For the text-containing cell, return its midpoint in (X, Y) coordinate format. 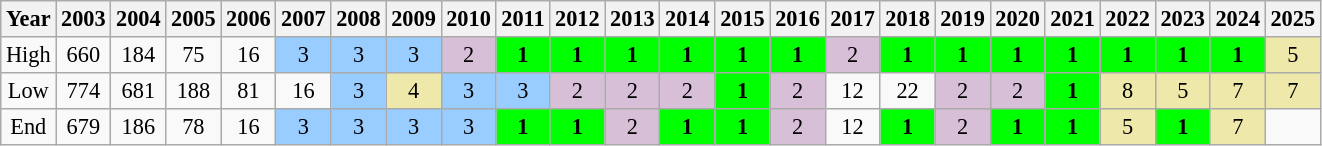
2014 (688, 19)
2022 (1128, 19)
2013 (632, 19)
2007 (304, 19)
81 (248, 90)
22 (908, 90)
2018 (908, 19)
2010 (468, 19)
188 (194, 90)
2021 (1072, 19)
186 (138, 126)
679 (84, 126)
774 (84, 90)
2023 (1182, 19)
2016 (798, 19)
2025 (1292, 19)
2006 (248, 19)
8 (1128, 90)
2008 (358, 19)
2024 (1238, 19)
End (28, 126)
Low (28, 90)
2003 (84, 19)
2017 (852, 19)
184 (138, 55)
Year (28, 19)
2011 (523, 19)
4 (414, 90)
High (28, 55)
2005 (194, 19)
2004 (138, 19)
75 (194, 55)
2012 (578, 19)
2009 (414, 19)
660 (84, 55)
2020 (1018, 19)
681 (138, 90)
2019 (962, 19)
78 (194, 126)
2015 (742, 19)
